Identify which cell holds the provided text, then report its [x, y] central coordinate. 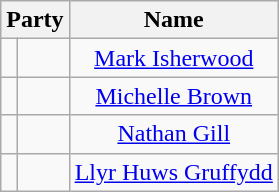
Name [174, 20]
Mark Isherwood [174, 58]
Nathan Gill [174, 134]
Party [35, 20]
Michelle Brown [174, 96]
Llyr Huws Gruffydd [174, 172]
